Detect which cell encompasses the target text, then output its (X, Y) center coordinate. 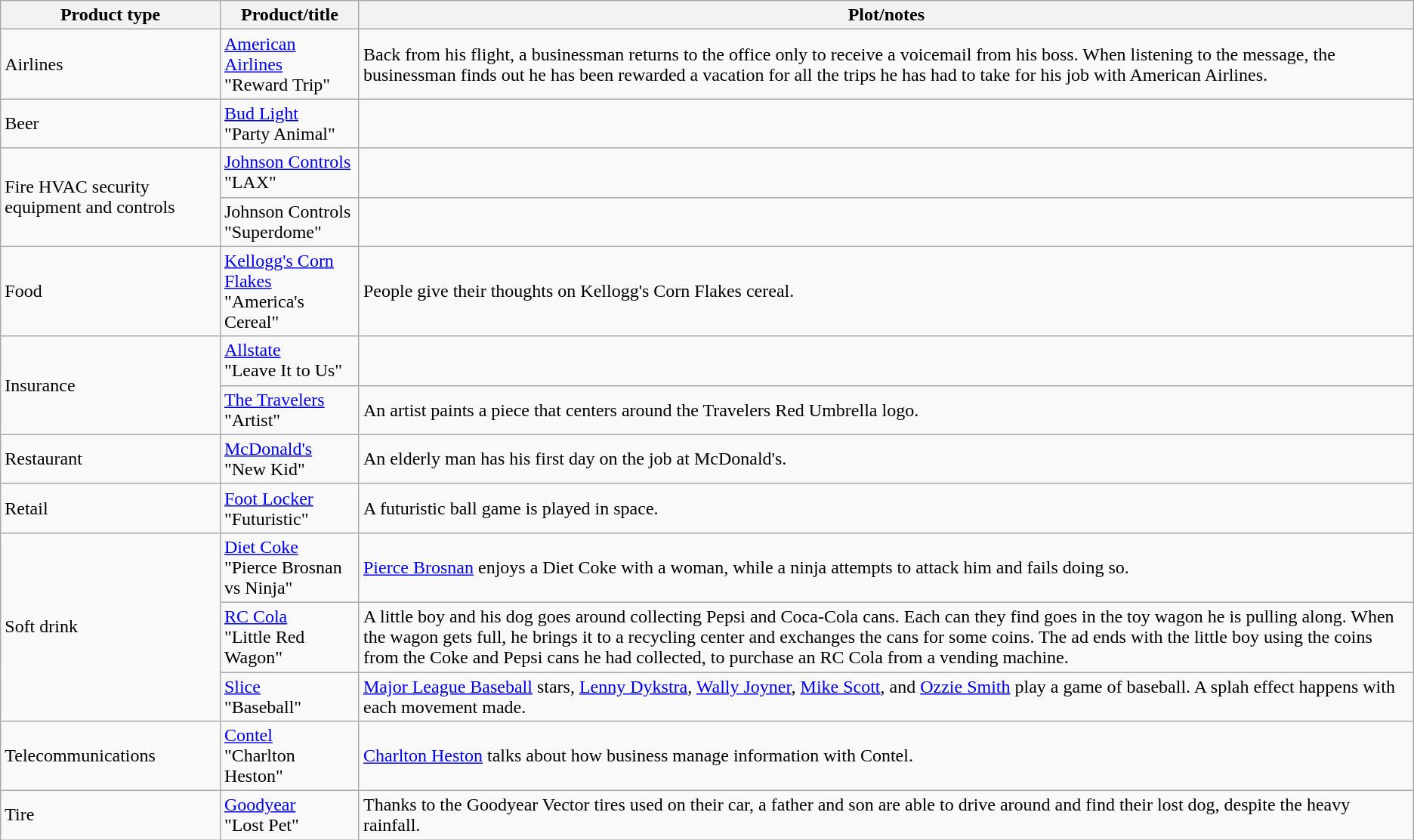
The Travelers"Artist" (289, 409)
Foot Locker"Futuristic" (289, 508)
American Airlines"Reward Trip" (289, 64)
Product/title (289, 15)
Telecommunications (110, 756)
Thanks to the Goodyear Vector tires used on their car, a father and son are able to drive around and find their lost dog, despite the heavy rainfall. (886, 816)
Product type (110, 15)
McDonald's"New Kid" (289, 459)
Slice"Baseball" (289, 696)
Bud Light"Party Animal" (289, 124)
RC Cola"Little Red Wagon" (289, 637)
A futuristic ball game is played in space. (886, 508)
People give their thoughts on Kellogg's Corn Flakes cereal. (886, 292)
Insurance (110, 385)
Soft drink (110, 627)
Diet Coke"Pierce Brosnan vs Ninja" (289, 567)
Contel"Charlton Heston" (289, 756)
Allstate"Leave It to Us" (289, 361)
Charlton Heston talks about how business manage information with Contel. (886, 756)
Fire HVAC security equipment and controls (110, 197)
An elderly man has his first day on the job at McDonald's. (886, 459)
Retail (110, 508)
Food (110, 292)
Pierce Brosnan enjoys a Diet Coke with a woman, while a ninja attempts to attack him and fails doing so. (886, 567)
Tire (110, 816)
Johnson Controls"Superdome" (289, 222)
Johnson Controls"LAX" (289, 172)
Kellogg's Corn Flakes"America's Cereal" (289, 292)
Restaurant (110, 459)
Airlines (110, 64)
Beer (110, 124)
Plot/notes (886, 15)
Goodyear"Lost Pet" (289, 816)
An artist paints a piece that centers around the Travelers Red Umbrella logo. (886, 409)
